Locate the cell with the specified text and output its (x, y) center coordinate. 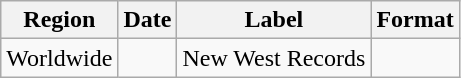
Region (60, 20)
Date (148, 20)
Format (415, 20)
Label (274, 20)
Worldwide (60, 58)
New West Records (274, 58)
